Provide the [X, Y] coordinate of the cell's center where the given text is located.  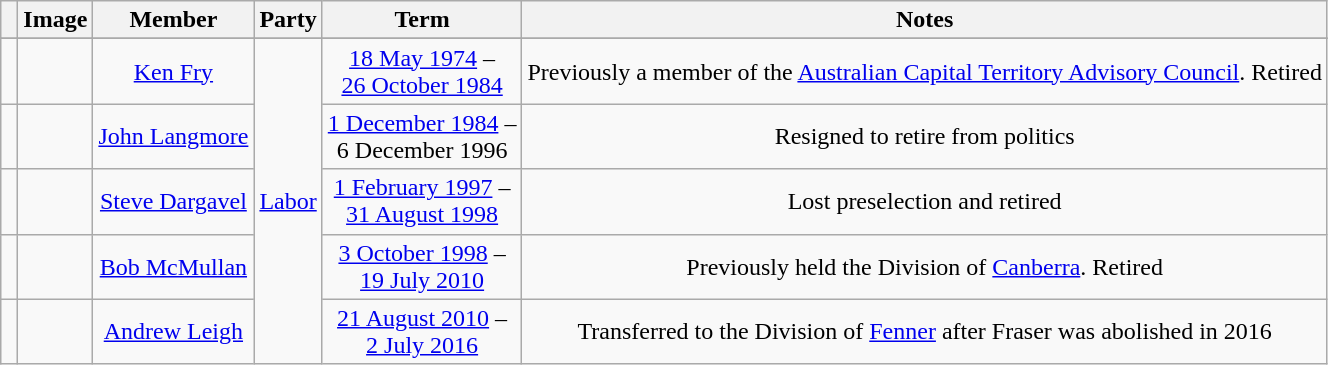
Labor [288, 202]
Steve Dargavel [174, 202]
Resigned to retire from politics [924, 136]
Ken Fry [174, 72]
Notes [924, 20]
Transferred to the Division of Fenner after Fraser was abolished in 2016 [924, 332]
Member [174, 20]
18 May 1974 –26 October 1984 [422, 72]
Image [56, 20]
3 October 1998 –19 July 2010 [422, 266]
Party [288, 20]
Lost preselection and retired [924, 202]
John Langmore [174, 136]
Previously held the Division of Canberra. Retired [924, 266]
1 February 1997 –31 August 1998 [422, 202]
Previously a member of the Australian Capital Territory Advisory Council. Retired [924, 72]
21 August 2010 –2 July 2016 [422, 332]
Andrew Leigh [174, 332]
1 December 1984 –6 December 1996 [422, 136]
Bob McMullan [174, 266]
Term [422, 20]
